Return (x, y) of the center of cell containing provided text 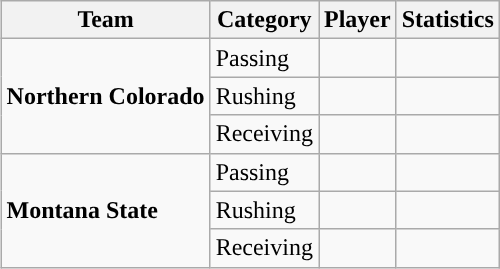
Category (264, 20)
Player (357, 20)
Statistics (448, 20)
Northern Colorado (106, 96)
Team (106, 20)
Montana State (106, 210)
